Search for the cell housing the specified text and yield its (X, Y) center coordinate. 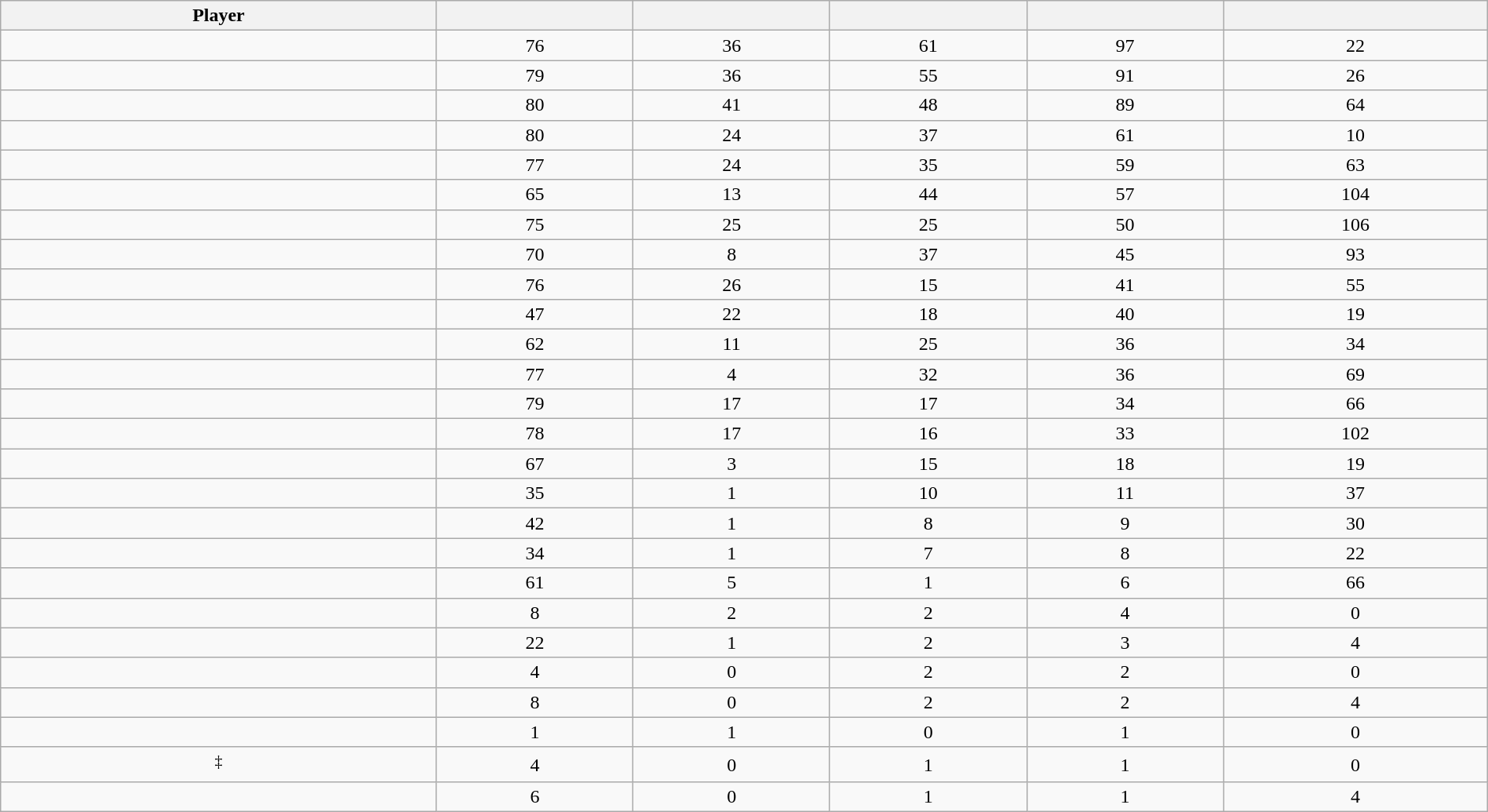
50 (1125, 224)
93 (1356, 254)
59 (1125, 165)
69 (1356, 374)
104 (1356, 195)
40 (1125, 314)
75 (535, 224)
33 (1125, 434)
9 (1125, 523)
78 (535, 434)
13 (731, 195)
42 (535, 523)
‡ (218, 764)
63 (1356, 165)
30 (1356, 523)
Player (218, 16)
91 (1125, 75)
62 (535, 344)
5 (731, 583)
32 (928, 374)
67 (535, 464)
70 (535, 254)
97 (1125, 46)
102 (1356, 434)
65 (535, 195)
45 (1125, 254)
47 (535, 314)
89 (1125, 105)
57 (1125, 195)
16 (928, 434)
44 (928, 195)
106 (1356, 224)
7 (928, 553)
64 (1356, 105)
48 (928, 105)
